Determine the [X, Y] coordinate at the center of the cell enclosing the given text.  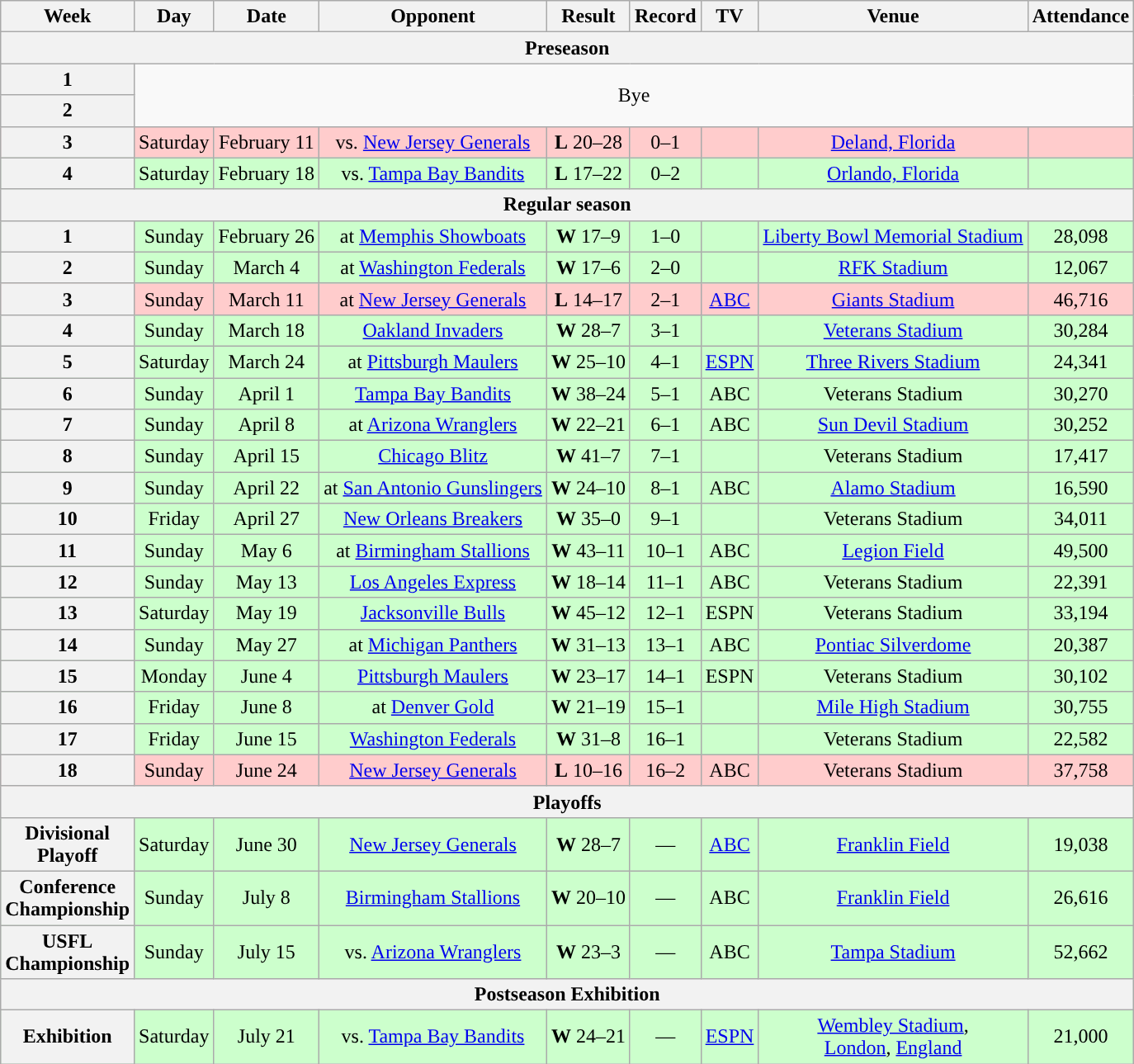
Mile High Stadium [893, 707]
30,252 [1080, 425]
14 [68, 645]
ConferenceChampionship [68, 898]
L 10–16 [588, 770]
0–2 [665, 173]
30,270 [1080, 394]
W 24–10 [588, 488]
5 [68, 362]
15–1 [665, 707]
Legion Field [893, 551]
Birmingham Stallions [433, 898]
9–1 [665, 519]
Tampa Bay Bandits [433, 394]
RFK Stadium [893, 267]
17 [68, 739]
1–0 [665, 236]
Result [588, 17]
16–1 [665, 739]
Opponent [433, 17]
Los Angeles Express [433, 582]
April 15 [267, 456]
at New Jersey Generals [433, 299]
3–1 [665, 330]
at Michigan Panthers [433, 645]
June 30 [267, 844]
4–1 [665, 362]
W 43–11 [588, 551]
Chicago Blitz [433, 456]
37,758 [1080, 770]
2–0 [665, 267]
W 35–0 [588, 519]
52,662 [1080, 951]
6 [68, 394]
April 27 [267, 519]
W 17–9 [588, 236]
Deland, Florida [893, 142]
April 22 [267, 488]
at San Antonio Gunslingers [433, 488]
30,102 [1080, 676]
13–1 [665, 645]
21,000 [1080, 1037]
W 31–8 [588, 739]
28,098 [1080, 236]
W 20–10 [588, 898]
7 [68, 425]
Regular season [568, 205]
W 23–3 [588, 951]
7–1 [665, 456]
22,391 [1080, 582]
14–1 [665, 676]
May 6 [267, 551]
Bye [634, 95]
vs. New Jersey Generals [433, 142]
W 41–7 [588, 456]
Liberty Bowl Memorial Stadium [893, 236]
W 24–21 [588, 1037]
Tampa Stadium [893, 951]
W 22–21 [588, 425]
Attendance [1080, 17]
L 17–22 [588, 173]
Three Rivers Stadium [893, 362]
20,387 [1080, 645]
34,011 [1080, 519]
26,616 [1080, 898]
Washington Federals [433, 739]
at Birmingham Stallions [433, 551]
Record [665, 17]
W 25–10 [588, 362]
at Memphis Showboats [433, 236]
New Orleans Breakers [433, 519]
16–2 [665, 770]
24,341 [1080, 362]
16 [68, 707]
W 23–17 [588, 676]
19,038 [1080, 844]
W 17–6 [588, 267]
March 18 [267, 330]
6–1 [665, 425]
June 15 [267, 739]
DivisionalPlayoff [68, 844]
Playoffs [568, 802]
5–1 [665, 394]
June 24 [267, 770]
W 21–19 [588, 707]
USFLChampionship [68, 951]
July 15 [267, 951]
May 13 [267, 582]
Exhibition [68, 1037]
2–1 [665, 299]
33,194 [1080, 613]
Orlando, Florida [893, 173]
8–1 [665, 488]
May 19 [267, 613]
Day [174, 17]
17,417 [1080, 456]
March 24 [267, 362]
Pittsburgh Maulers [433, 676]
11 [68, 551]
Week [68, 17]
Venue [893, 17]
13 [68, 613]
June 8 [267, 707]
vs. Arizona Wranglers [433, 951]
March 4 [267, 267]
49,500 [1080, 551]
12,067 [1080, 267]
30,755 [1080, 707]
July 21 [267, 1037]
18 [68, 770]
12 [68, 582]
Oakland Invaders [433, 330]
10–1 [665, 551]
L 14–17 [588, 299]
Postseason Exhibition [568, 995]
12–1 [665, 613]
Preseason [568, 48]
February 11 [267, 142]
February 18 [267, 173]
30,284 [1080, 330]
Jacksonville Bulls [433, 613]
Sun Devil Stadium [893, 425]
at Denver Gold [433, 707]
15 [68, 676]
March 11 [267, 299]
22,582 [1080, 739]
Monday [174, 676]
June 4 [267, 676]
April 1 [267, 394]
at Washington Federals [433, 267]
Giants Stadium [893, 299]
May 27 [267, 645]
16,590 [1080, 488]
April 8 [267, 425]
W 38–24 [588, 394]
W 18–14 [588, 582]
Alamo Stadium [893, 488]
9 [68, 488]
10 [68, 519]
TV [730, 17]
W 45–12 [588, 613]
8 [68, 456]
at Pittsburgh Maulers [433, 362]
0–1 [665, 142]
at Arizona Wranglers [433, 425]
11–1 [665, 582]
W 31–13 [588, 645]
Wembley Stadium,London, England [893, 1037]
July 8 [267, 898]
Date [267, 17]
L 20–28 [588, 142]
Pontiac Silverdome [893, 645]
46,716 [1080, 299]
February 26 [267, 236]
